Pinpoint the cell where the given text exists, returning its (x, y) midpoint coordinate. 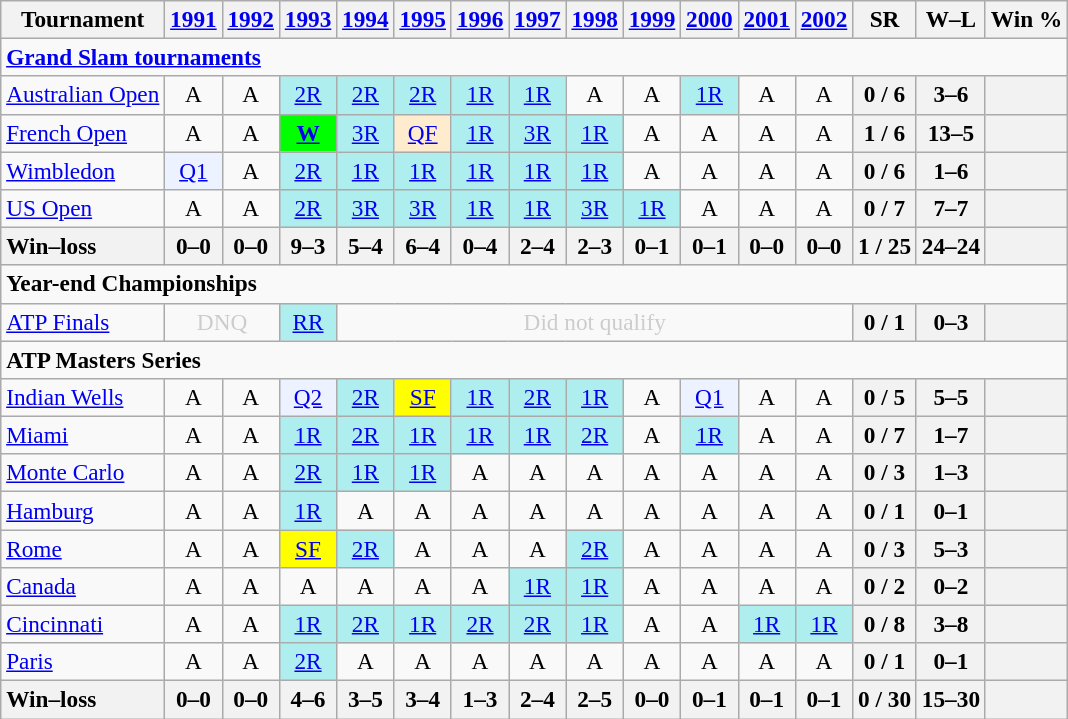
3–4 (422, 699)
1994 (366, 19)
1998 (594, 19)
2–3 (594, 246)
QF (422, 133)
1–6 (950, 170)
W (308, 133)
ATP Finals (83, 322)
Australian Open (83, 95)
Tournament (83, 19)
DNQ (222, 322)
Year-end Championships (534, 284)
0 / 30 (885, 699)
Miami (83, 435)
4–6 (308, 699)
1991 (194, 19)
1 / 25 (885, 246)
24–24 (950, 246)
2002 (824, 19)
1999 (652, 19)
1992 (250, 19)
RR (308, 322)
W–L (950, 19)
5–4 (366, 246)
Paris (83, 662)
Cincinnati (83, 624)
5–5 (950, 397)
Monte Carlo (83, 473)
Wimbledon (83, 170)
US Open (83, 208)
0 / 8 (885, 624)
7–7 (950, 208)
9–3 (308, 246)
Win % (1026, 19)
15–30 (950, 699)
Grand Slam tournaments (534, 57)
0–2 (950, 586)
1–7 (950, 435)
Indian Wells (83, 397)
French Open (83, 133)
1 / 6 (885, 133)
0–3 (950, 322)
Canada (83, 586)
2000 (710, 19)
13–5 (950, 133)
Hamburg (83, 510)
Q2 (308, 397)
3–8 (950, 624)
0 / 2 (885, 586)
SR (885, 19)
0–4 (480, 246)
0 / 5 (885, 397)
5–3 (950, 548)
Did not qualify (595, 322)
3–6 (950, 95)
ATP Masters Series (534, 359)
1997 (538, 19)
1995 (422, 19)
3–5 (366, 699)
1993 (308, 19)
1996 (480, 19)
2–5 (594, 699)
2001 (766, 19)
6–4 (422, 246)
Rome (83, 548)
